Search for the cell housing the specified text and yield its (X, Y) center coordinate. 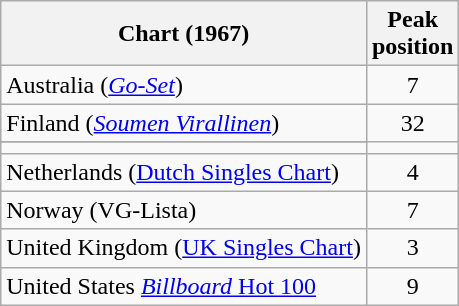
4 (412, 172)
Australia (Go-Set) (184, 85)
Finland (Soumen Virallinen) (184, 123)
United Kingdom (UK Singles Chart) (184, 248)
Chart (1967) (184, 34)
Netherlands (Dutch Singles Chart) (184, 172)
9 (412, 286)
Peakposition (412, 34)
United States Billboard Hot 100 (184, 286)
32 (412, 123)
Norway (VG-Lista) (184, 210)
3 (412, 248)
